Capture the cell that displays the provided text and extract its (X, Y) central coordinate. 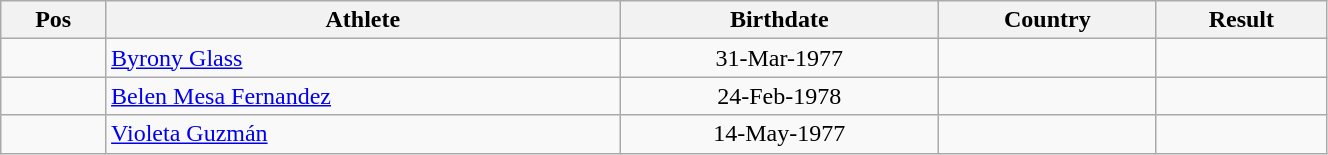
24-Feb-1978 (780, 96)
Birthdate (780, 20)
14-May-1977 (780, 134)
Belen Mesa Fernandez (363, 96)
Pos (54, 20)
Athlete (363, 20)
Byrony Glass (363, 58)
Country (1048, 20)
Result (1241, 20)
Violeta Guzmán (363, 134)
31-Mar-1977 (780, 58)
